Extract the (X, Y) coordinate from the center of the cell holding the provided text.  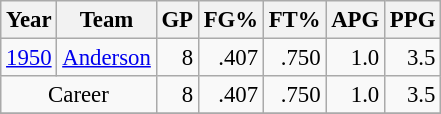
APG (356, 20)
GP (177, 20)
Team (106, 20)
FT% (294, 20)
1950 (29, 58)
PPG (413, 20)
Year (29, 20)
Anderson (106, 58)
Career (78, 95)
FG% (230, 20)
